Provide the (X, Y) coordinate of the cell's center where the given text is located.  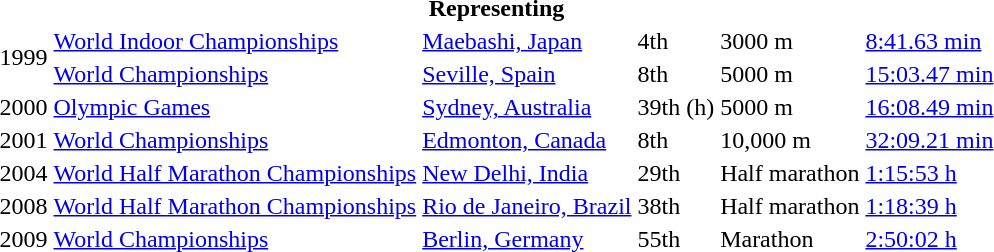
4th (676, 41)
Seville, Spain (527, 74)
Olympic Games (235, 107)
New Delhi, India (527, 173)
29th (676, 173)
Edmonton, Canada (527, 140)
Maebashi, Japan (527, 41)
World Indoor Championships (235, 41)
Sydney, Australia (527, 107)
39th (h) (676, 107)
38th (676, 206)
Rio de Janeiro, Brazil (527, 206)
10,000 m (790, 140)
3000 m (790, 41)
